Provide the (x, y) coordinate of the cell's center where the given text is located.  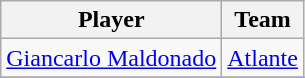
Atlante (263, 58)
Team (263, 20)
Player (112, 20)
Giancarlo Maldonado (112, 58)
